Locate the cell with the specified text and output its (x, y) center coordinate. 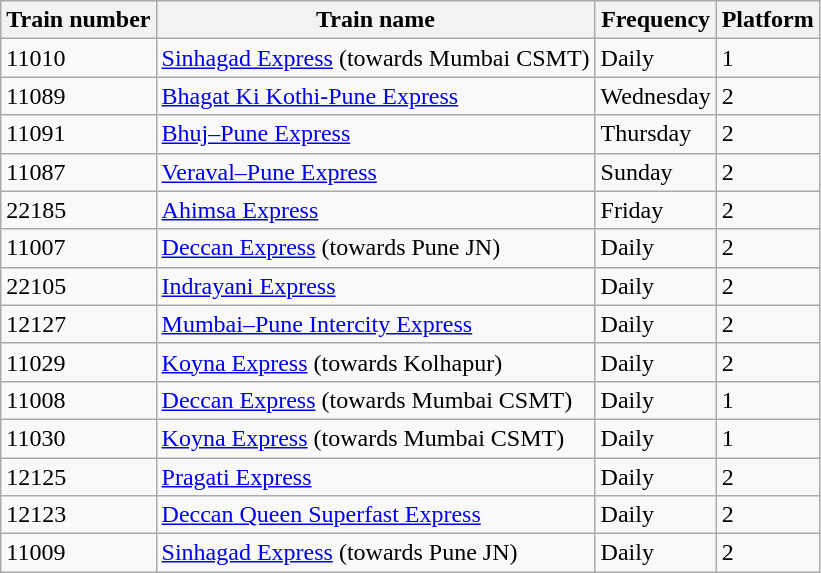
Sunday (656, 172)
Veraval–Pune Express (376, 172)
Sinhagad Express (towards Mumbai CSMT) (376, 58)
11087 (78, 172)
11029 (78, 362)
Koyna Express (towards Mumbai CSMT) (376, 438)
11091 (78, 134)
Koyna Express (towards Kolhapur) (376, 362)
Train name (376, 20)
12127 (78, 324)
11008 (78, 400)
Bhagat Ki Kothi-Pune Express (376, 96)
Mumbai–Pune Intercity Express (376, 324)
22105 (78, 286)
11089 (78, 96)
Deccan Express (towards Pune JN) (376, 248)
Ahimsa Express (376, 210)
Train number (78, 20)
Bhuj–Pune Express (376, 134)
Friday (656, 210)
11010 (78, 58)
Deccan Queen Superfast Express (376, 515)
11007 (78, 248)
Wednesday (656, 96)
11030 (78, 438)
Frequency (656, 20)
22185 (78, 210)
Platform (768, 20)
11009 (78, 553)
Indrayani Express (376, 286)
Pragati Express (376, 477)
12123 (78, 515)
Deccan Express (towards Mumbai CSMT) (376, 400)
12125 (78, 477)
Sinhagad Express (towards Pune JN) (376, 553)
Thursday (656, 134)
